Search for the cell housing the specified text and yield its (X, Y) center coordinate. 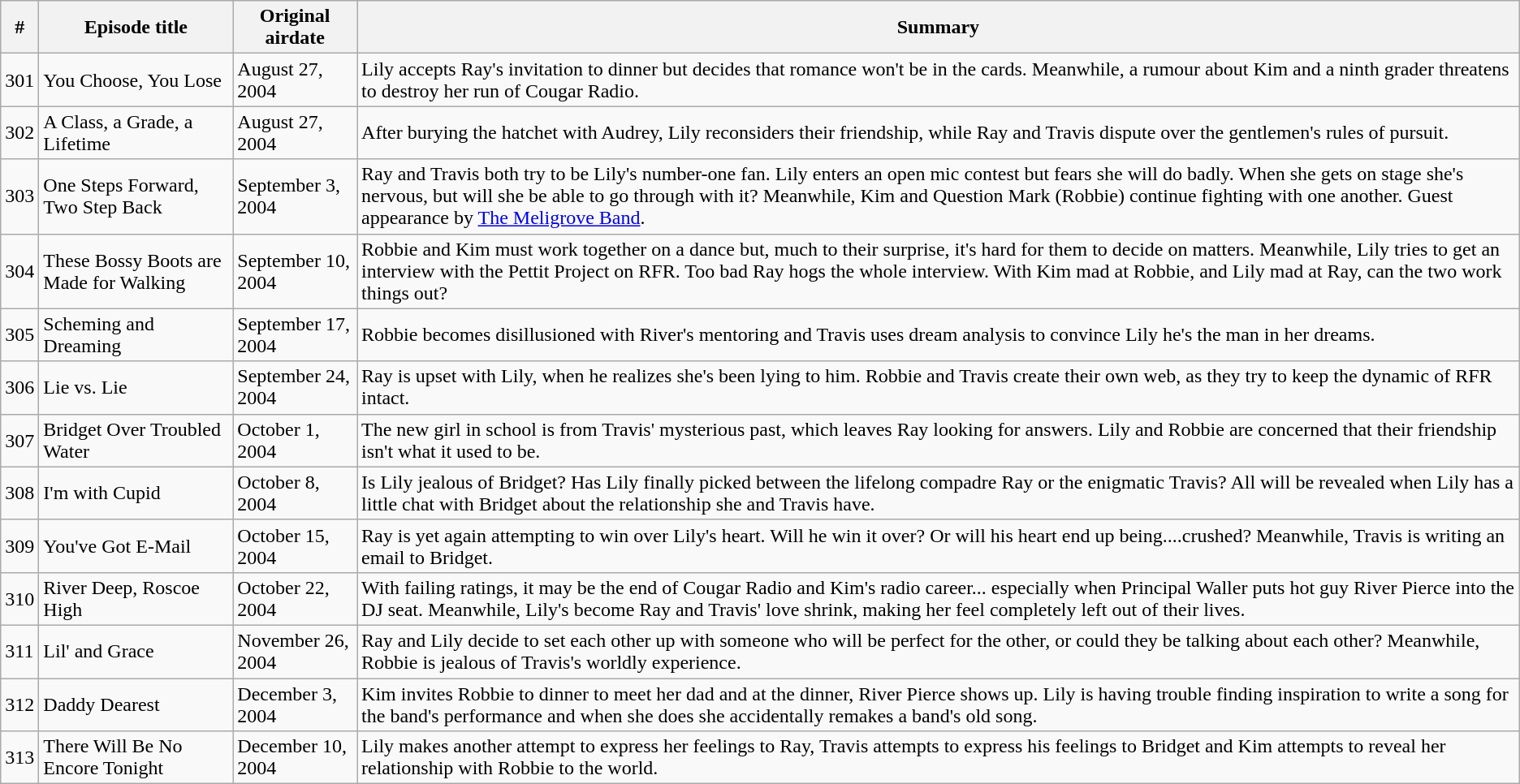
302 (19, 133)
Scheming and Dreaming (136, 334)
# (19, 28)
Lie vs. Lie (136, 388)
Lil' and Grace (136, 651)
October 8, 2004 (296, 493)
After burying the hatchet with Audrey, Lily reconsiders their friendship, while Ray and Travis dispute over the gentlemen's rules of pursuit. (939, 133)
Robbie becomes disillusioned with River's mentoring and Travis uses dream analysis to convince Lily he's the man in her dreams. (939, 334)
September 10, 2004 (296, 271)
Bridget Over Troubled Water (136, 440)
October 15, 2004 (296, 545)
October 22, 2004 (296, 599)
You Choose, You Lose (136, 80)
313 (19, 758)
Original airdate (296, 28)
Daddy Dearest (136, 704)
304 (19, 271)
Episode title (136, 28)
September 17, 2004 (296, 334)
October 1, 2004 (296, 440)
November 26, 2004 (296, 651)
Summary (939, 28)
September 3, 2004 (296, 196)
River Deep, Roscoe High (136, 599)
December 10, 2004 (296, 758)
December 3, 2004 (296, 704)
312 (19, 704)
A Class, a Grade, a Lifetime (136, 133)
301 (19, 80)
I'm with Cupid (136, 493)
These Bossy Boots are Made for Walking (136, 271)
303 (19, 196)
309 (19, 545)
310 (19, 599)
308 (19, 493)
One Steps Forward, Two Step Back (136, 196)
You've Got E-Mail (136, 545)
September 24, 2004 (296, 388)
311 (19, 651)
There Will Be No Encore Tonight (136, 758)
307 (19, 440)
306 (19, 388)
305 (19, 334)
